Provide the [X, Y] coordinate of the cell's center where the given text is located.  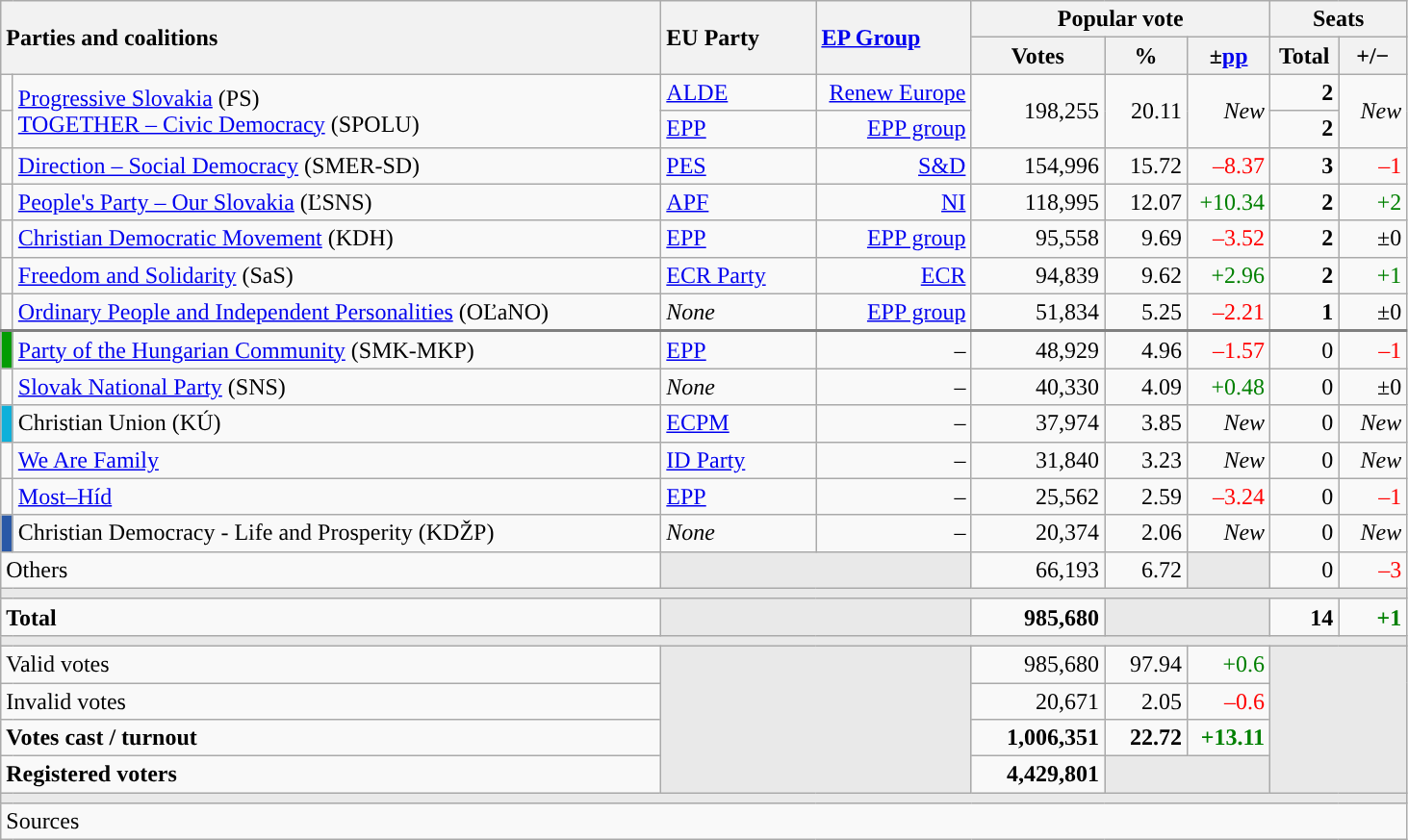
31,840 [1037, 460]
–3.24 [1229, 496]
Christian Union (KÚ) [337, 423]
9.62 [1146, 275]
+0.48 [1229, 387]
95,558 [1037, 239]
97.94 [1146, 664]
S&D [893, 165]
EP Group [893, 38]
Sources [704, 822]
Most–Híd [337, 496]
1,006,351 [1037, 738]
+10.34 [1229, 202]
5.25 [1146, 312]
25,562 [1037, 496]
20,671 [1037, 701]
Invalid votes [331, 701]
Seats [1339, 19]
Ordinary People and Independent Personalities (OĽaNO) [337, 312]
+2 [1372, 202]
ALDE [739, 92]
6.72 [1146, 570]
Registered voters [331, 775]
14 [1305, 617]
Others [331, 570]
–8.37 [1229, 165]
ECR Party [739, 275]
NI [893, 202]
–2.21 [1229, 312]
+2.96 [1229, 275]
118,995 [1037, 202]
20,374 [1037, 533]
Freedom and Solidarity (SaS) [337, 275]
+0.6 [1229, 664]
Christian Democracy - Life and Prosperity (KDŽP) [337, 533]
2.05 [1146, 701]
Votes [1037, 56]
3.23 [1146, 460]
EU Party [739, 38]
94,839 [1037, 275]
1 [1305, 312]
37,974 [1037, 423]
Valid votes [331, 664]
Popular vote [1120, 19]
3.85 [1146, 423]
4.96 [1146, 350]
ECPM [739, 423]
–3 [1372, 570]
51,834 [1037, 312]
12.07 [1146, 202]
154,996 [1037, 165]
+13.11 [1229, 738]
Renew Europe [893, 92]
15.72 [1146, 165]
20.11 [1146, 111]
–3.52 [1229, 239]
Direction – Social Democracy (SMER-SD) [337, 165]
People's Party – Our Slovakia (ĽSNS) [337, 202]
198,255 [1037, 111]
We Are Family [337, 460]
3 [1305, 165]
4,429,801 [1037, 775]
40,330 [1037, 387]
ECR [893, 275]
–0.6 [1229, 701]
Parties and coalitions [331, 38]
Progressive Slovakia (PS)TOGETHER – Civic Democracy (SPOLU) [337, 111]
APF [739, 202]
9.69 [1146, 239]
66,193 [1037, 570]
±pp [1229, 56]
4.09 [1146, 387]
ID Party [739, 460]
2.06 [1146, 533]
22.72 [1146, 738]
Party of the Hungarian Community (SMK-MKP) [337, 350]
Christian Democratic Movement (KDH) [337, 239]
+/− [1372, 56]
Slovak National Party (SNS) [337, 387]
48,929 [1037, 350]
PES [739, 165]
2.59 [1146, 496]
Votes cast / turnout [331, 738]
–1.57 [1229, 350]
% [1146, 56]
